Find where the given text appears and provide that cell's center as [X, Y] coordinate. 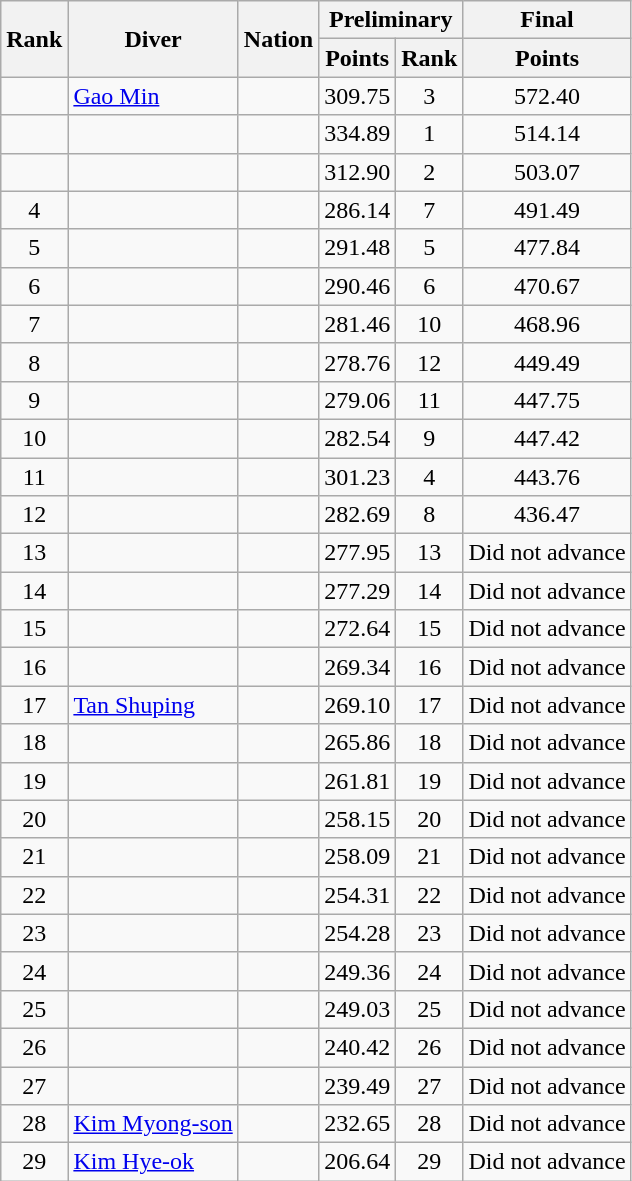
279.06 [358, 400]
436.47 [547, 515]
Kim Myong-son [153, 1124]
491.49 [547, 210]
254.28 [358, 933]
Preliminary [391, 20]
265.86 [358, 743]
312.90 [358, 172]
269.34 [358, 667]
258.15 [358, 819]
261.81 [358, 781]
470.67 [547, 286]
286.14 [358, 210]
334.89 [358, 134]
206.64 [358, 1162]
503.07 [547, 172]
1 [430, 134]
239.49 [358, 1085]
514.14 [547, 134]
277.95 [358, 553]
468.96 [547, 324]
269.10 [358, 705]
282.54 [358, 438]
258.09 [358, 857]
240.42 [358, 1047]
447.42 [547, 438]
301.23 [358, 477]
Diver [153, 39]
232.65 [358, 1124]
2 [430, 172]
477.84 [547, 248]
572.40 [547, 96]
3 [430, 96]
249.03 [358, 1009]
291.48 [358, 248]
278.76 [358, 362]
449.49 [547, 362]
272.64 [358, 629]
Nation [278, 39]
281.46 [358, 324]
290.46 [358, 286]
282.69 [358, 515]
309.75 [358, 96]
447.75 [547, 400]
254.31 [358, 895]
249.36 [358, 971]
Tan Shuping [153, 705]
443.76 [547, 477]
Gao Min [153, 96]
277.29 [358, 591]
Kim Hye-ok [153, 1162]
Final [547, 20]
